Pinpoint the cell where the given text exists, returning its (X, Y) midpoint coordinate. 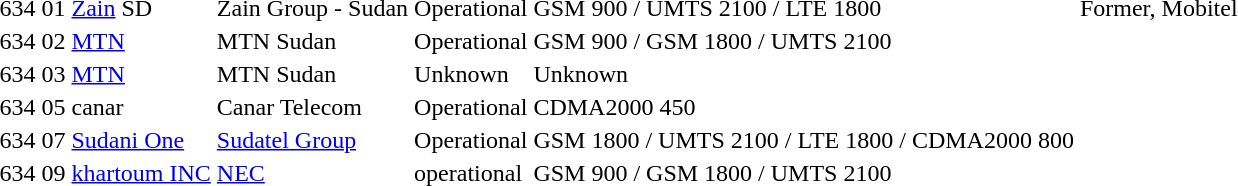
05 (54, 107)
canar (141, 107)
GSM 1800 / UMTS 2100 / LTE 1800 / CDMA2000 800 (804, 140)
Sudani One (141, 140)
Sudatel Group (312, 140)
CDMA2000 450 (804, 107)
Canar Telecom (312, 107)
GSM 900 / GSM 1800 / UMTS 2100 (804, 41)
02 (54, 41)
07 (54, 140)
03 (54, 74)
